Output the (x, y) coordinate of the center of the cell containing the given text.  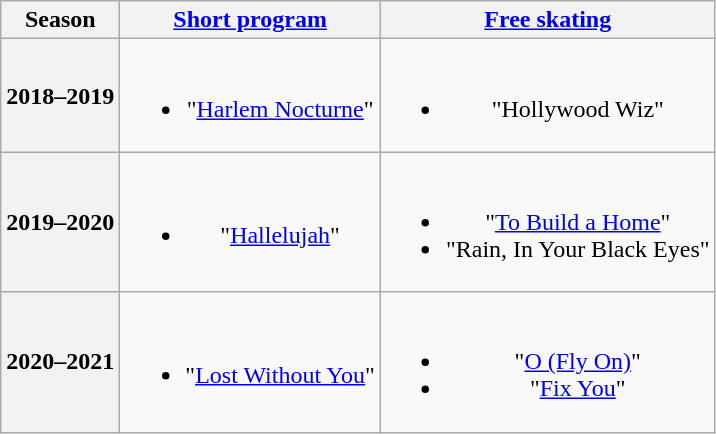
"Hallelujah" (250, 222)
Season (60, 20)
"To Build a Home""Rain, In Your Black Eyes" (548, 222)
Short program (250, 20)
2020–2021 (60, 362)
"Harlem Nocturne" (250, 96)
"O (Fly On)""Fix You" (548, 362)
2019–2020 (60, 222)
Free skating (548, 20)
"Hollywood Wiz" (548, 96)
"Lost Without You" (250, 362)
2018–2019 (60, 96)
